Provide the [x, y] coordinate of the cell's center where the given text is located.  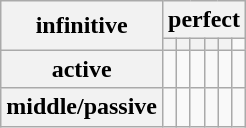
perfect [204, 20]
active [82, 69]
infinitive [82, 26]
middle/passive [82, 107]
